Extract the (x, y) coordinate from the center of the cell holding the provided text.  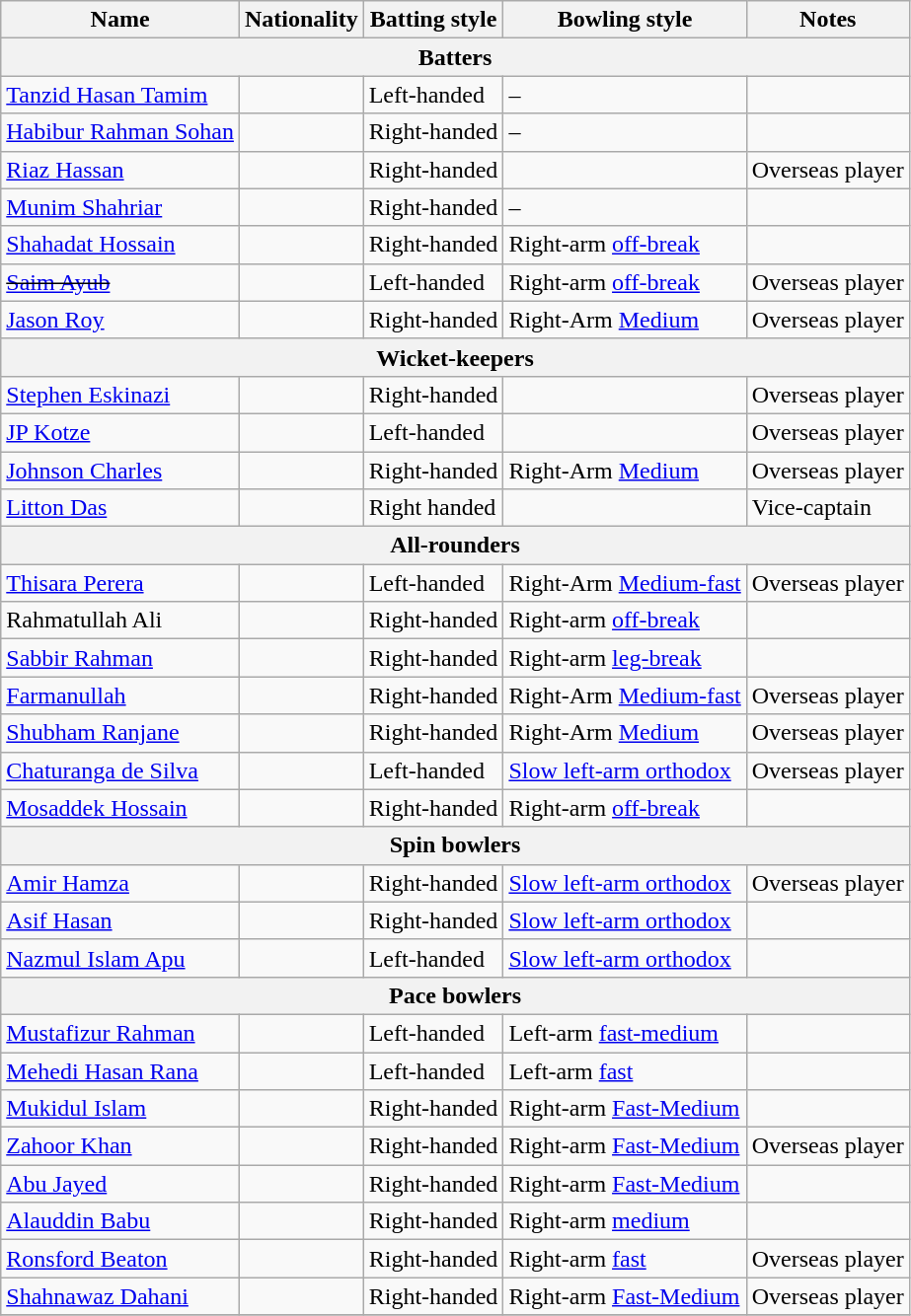
Thisara Perera (120, 583)
Sabbir Rahman (120, 658)
Shubham Ranjane (120, 733)
Bowling style (625, 20)
Batting style (433, 20)
Mustafizur Rahman (120, 1033)
Riaz Hassan (120, 170)
Johnson Charles (120, 471)
Shahnawaz Dahani (120, 1296)
Alauddin Babu (120, 1221)
Tanzid Hasan Tamim (120, 95)
Amir Hamza (120, 883)
Munim Shahriar (120, 207)
Right-arm leg-break (625, 658)
Notes (827, 20)
Stephen Eskinazi (120, 395)
All-rounders (456, 546)
Right-arm medium (625, 1221)
Nazmul Islam Apu (120, 958)
Right handed (433, 508)
Pace bowlers (456, 995)
Mosaddek Hossain (120, 808)
Left-arm fast-medium (625, 1033)
Saim Ayub (120, 282)
Name (120, 20)
Vice-captain (827, 508)
Ronsford Beaton (120, 1259)
Litton Das (120, 508)
JP Kotze (120, 432)
Chaturanga de Silva (120, 770)
Mukidul Islam (120, 1109)
Rahmatullah Ali (120, 621)
Asif Hasan (120, 920)
Wicket-keepers (456, 357)
Left-arm fast (625, 1070)
Shahadat Hossain (120, 245)
Zahoor Khan (120, 1146)
Right-arm fast (625, 1259)
Jason Roy (120, 320)
Abu Jayed (120, 1184)
Mehedi Hasan Rana (120, 1070)
Batters (456, 57)
Farmanullah (120, 695)
Spin bowlers (456, 845)
Nationality (301, 20)
Habibur Rahman Sohan (120, 132)
